Identify which cell holds the provided text, then report its (x, y) central coordinate. 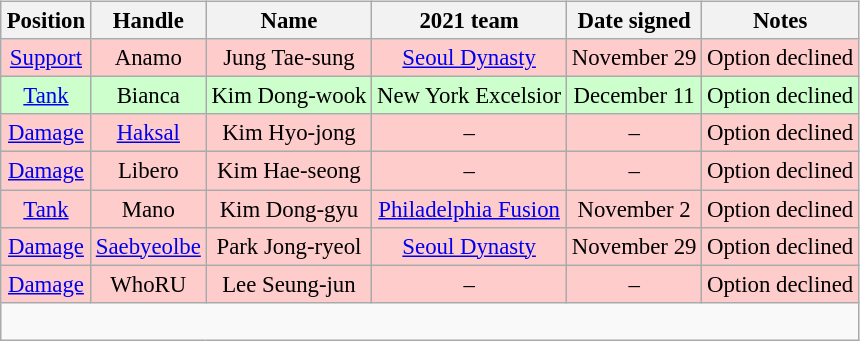
Park Jong-ryeol (289, 246)
Notes (780, 21)
Kim Dong-gyu (289, 209)
December 11 (634, 96)
Libero (148, 171)
Kim Dong-wook (289, 96)
Lee Seung-jun (289, 284)
November 2 (634, 209)
Anamo (148, 58)
Name (289, 21)
2021 team (470, 21)
Position (46, 21)
Philadelphia Fusion (470, 209)
New York Excelsior (470, 96)
Handle (148, 21)
WhoRU (148, 284)
Kim Hyo-jong (289, 133)
Kim Hae-seong (289, 171)
Haksal (148, 133)
Support (46, 58)
Mano (148, 209)
Date signed (634, 21)
Saebyeolbe (148, 246)
Jung Tae-sung (289, 58)
Bianca (148, 96)
